Locate the cell with the specified text and output its (X, Y) center coordinate. 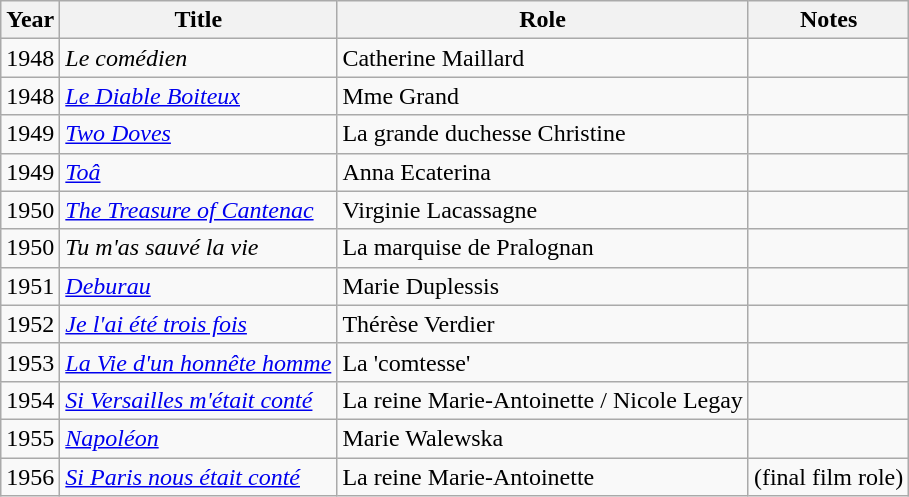
Toâ (198, 172)
Thérèse Verdier (543, 324)
1956 (30, 477)
Marie Duplessis (543, 286)
The Treasure of Cantenac (198, 210)
Le Diable Boiteux (198, 96)
La 'comtesse' (543, 362)
Year (30, 20)
(final film role) (828, 477)
Mme Grand (543, 96)
1952 (30, 324)
Tu m'as sauvé la vie (198, 248)
Virginie Lacassagne (543, 210)
Anna Ecaterina (543, 172)
Deburau (198, 286)
La marquise de Pralognan (543, 248)
1955 (30, 438)
1954 (30, 400)
Je l'ai été trois fois (198, 324)
Si Versailles m'était conté (198, 400)
Two Doves (198, 134)
1953 (30, 362)
Role (543, 20)
Marie Walewska (543, 438)
Catherine Maillard (543, 58)
Title (198, 20)
La grande duchesse Christine (543, 134)
Napoléon (198, 438)
Si Paris nous était conté (198, 477)
Le comédien (198, 58)
La reine Marie-Antoinette / Nicole Legay (543, 400)
1951 (30, 286)
La Vie d'un honnête homme (198, 362)
La reine Marie-Antoinette (543, 477)
Notes (828, 20)
